From the cell containing the given text, extract its center point as (x, y) coordinate. 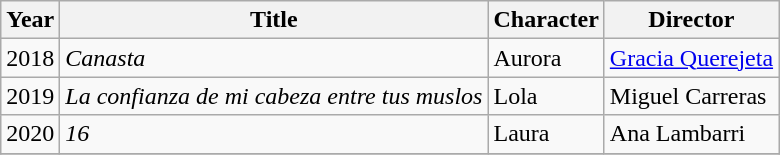
Year (30, 20)
Aurora (546, 58)
Miguel Carreras (691, 96)
Ana Lambarri (691, 134)
2019 (30, 96)
16 (274, 134)
Lola (546, 96)
Laura (546, 134)
Canasta (274, 58)
2018 (30, 58)
Director (691, 20)
Title (274, 20)
2020 (30, 134)
Character (546, 20)
Gracia Querejeta (691, 58)
La confianza de mi cabeza entre tus muslos (274, 96)
